Provide the (X, Y) coordinate of the cell's center where the given text is located.  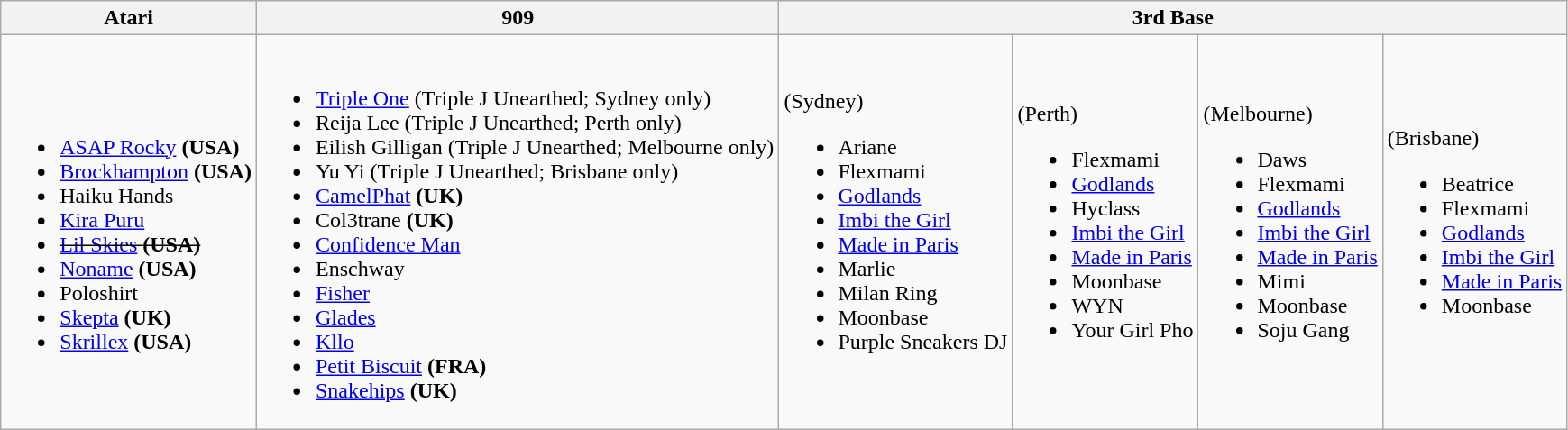
3rd Base (1173, 18)
ASAP Rocky (USA)Brockhampton (USA)Haiku HandsKira PuruLil Skies (USA)Noname (USA)PoloshirtSkepta (UK)Skrillex (USA) (129, 233)
Atari (129, 18)
(Melbourne)DawsFlexmamiGodlandsImbi the GirlMade in ParisMimiMoonbaseSoju Gang (1290, 233)
(Brisbane)BeatriceFlexmamiGodlandsImbi the GirlMade in ParisMoonbase (1474, 233)
(Perth)FlexmamiGodlandsHyclassImbi the GirlMade in ParisMoonbaseWYNYour Girl Pho (1105, 233)
909 (518, 18)
(Sydney)ArianeFlexmamiGodlandsImbi the GirlMade in ParisMarlieMilan RingMoonbasePurple Sneakers DJ (896, 233)
